Capture the cell that displays the provided text and extract its (x, y) central coordinate. 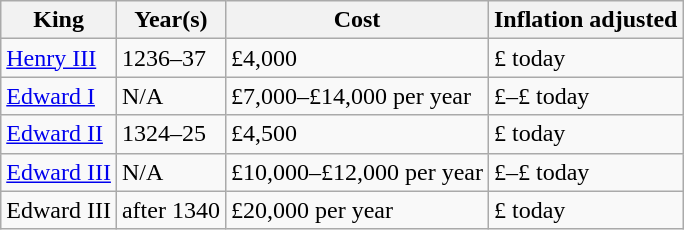
£7,000–£14,000 per year (356, 96)
1324–25 (170, 134)
£20,000 per year (356, 210)
Year(s) (170, 20)
Cost (356, 20)
£4,000 (356, 58)
King (59, 20)
after 1340 (170, 210)
Edward II (59, 134)
Henry III (59, 58)
1236–37 (170, 58)
£10,000–£12,000 per year (356, 172)
Inflation adjusted (585, 20)
£4,500 (356, 134)
Edward I (59, 96)
